Locate the cell with the specified text and output its (X, Y) center coordinate. 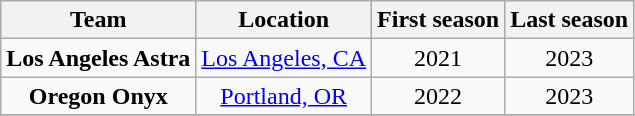
Last season (570, 20)
2021 (438, 58)
Portland, OR (284, 96)
Oregon Onyx (98, 96)
2022 (438, 96)
First season (438, 20)
Los Angeles Astra (98, 58)
Location (284, 20)
Team (98, 20)
Los Angeles, CA (284, 58)
